Identify which cell holds the provided text, then report its [x, y] central coordinate. 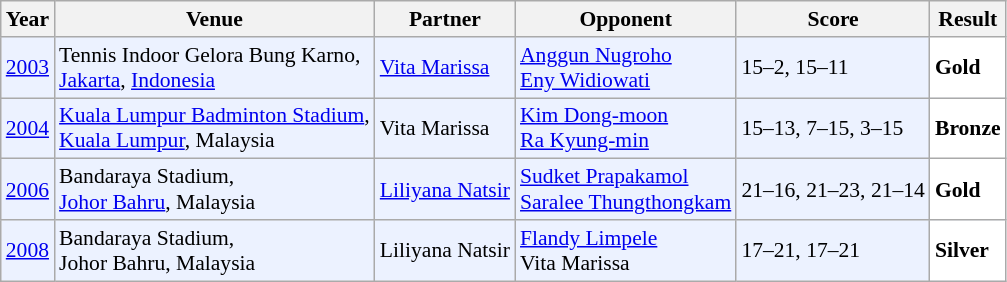
15–13, 7–15, 3–15 [833, 128]
2006 [28, 190]
Bronze [968, 128]
21–16, 21–23, 21–14 [833, 190]
15–2, 15–11 [833, 68]
2004 [28, 128]
Silver [968, 250]
2003 [28, 68]
Venue [214, 19]
Tennis Indoor Gelora Bung Karno,Jakarta, Indonesia [214, 68]
17–21, 17–21 [833, 250]
Flandy Limpele Vita Marissa [626, 250]
Sudket Prapakamol Saralee Thungthongkam [626, 190]
Partner [445, 19]
Score [833, 19]
Kuala Lumpur Badminton Stadium,Kuala Lumpur, Malaysia [214, 128]
2008 [28, 250]
Year [28, 19]
Result [968, 19]
Opponent [626, 19]
Anggun Nugroho Eny Widiowati [626, 68]
Kim Dong-moon Ra Kyung-min [626, 128]
